Provide the (x, y) coordinate of the cell's center where the given text is located.  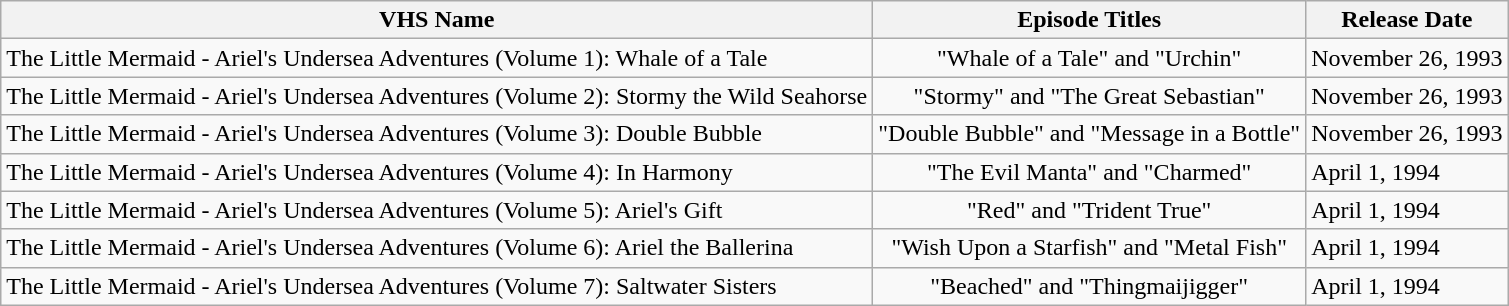
"Double Bubble" and "Message in a Bottle" (1090, 134)
Episode Titles (1090, 20)
"Beached" and "Thingmaijigger" (1090, 286)
The Little Mermaid - Ariel's Undersea Adventures (Volume 5): Ariel's Gift (437, 210)
The Little Mermaid - Ariel's Undersea Adventures (Volume 3): Double Bubble (437, 134)
The Little Mermaid - Ariel's Undersea Adventures (Volume 4): In Harmony (437, 172)
The Little Mermaid - Ariel's Undersea Adventures (Volume 7): Saltwater Sisters (437, 286)
The Little Mermaid - Ariel's Undersea Adventures (Volume 2): Stormy the Wild Seahorse (437, 96)
"Whale of a Tale" and "Urchin" (1090, 58)
The Little Mermaid - Ariel's Undersea Adventures (Volume 1): Whale of a Tale (437, 58)
"Red" and "Trident True" (1090, 210)
"Stormy" and "The Great Sebastian" (1090, 96)
The Little Mermaid - Ariel's Undersea Adventures (Volume 6): Ariel the Ballerina (437, 248)
Release Date (1407, 20)
VHS Name (437, 20)
"The Evil Manta" and "Charmed" (1090, 172)
"Wish Upon a Starfish" and "Metal Fish" (1090, 248)
